Return [X, Y] of the center of cell containing provided text 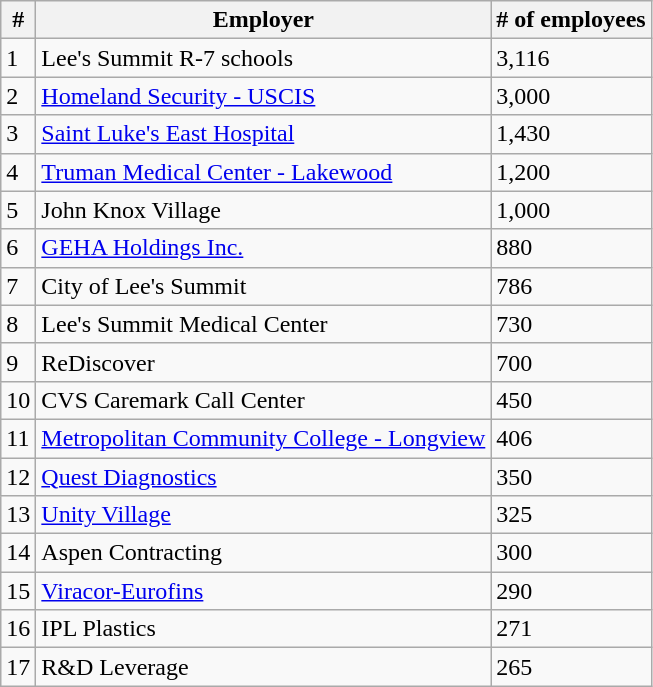
14 [18, 553]
880 [571, 248]
Lee's Summit R-7 schools [264, 58]
Viracor-Eurofins [264, 591]
1,430 [571, 134]
5 [18, 210]
16 [18, 629]
10 [18, 400]
13 [18, 515]
3,000 [571, 96]
17 [18, 667]
450 [571, 400]
CVS Caremark Call Center [264, 400]
R&D Leverage [264, 667]
1,000 [571, 210]
290 [571, 591]
Employer [264, 20]
Truman Medical Center - Lakewood [264, 172]
Quest Diagnostics [264, 477]
15 [18, 591]
Lee's Summit Medical Center [264, 324]
Saint Luke's East Hospital [264, 134]
4 [18, 172]
1,200 [571, 172]
6 [18, 248]
Metropolitan Community College - Longview [264, 438]
3 [18, 134]
7 [18, 286]
GEHA Holdings Inc. [264, 248]
11 [18, 438]
406 [571, 438]
Unity Village [264, 515]
9 [18, 362]
325 [571, 515]
3,116 [571, 58]
ReDiscover [264, 362]
786 [571, 286]
Homeland Security - USCIS [264, 96]
City of Lee's Summit [264, 286]
700 [571, 362]
Aspen Contracting [264, 553]
8 [18, 324]
300 [571, 553]
271 [571, 629]
John Knox Village [264, 210]
730 [571, 324]
2 [18, 96]
12 [18, 477]
350 [571, 477]
# [18, 20]
# of employees [571, 20]
1 [18, 58]
IPL Plastics [264, 629]
265 [571, 667]
